Scan for the cell matching the given text and deliver its [x, y] coordinate at center. 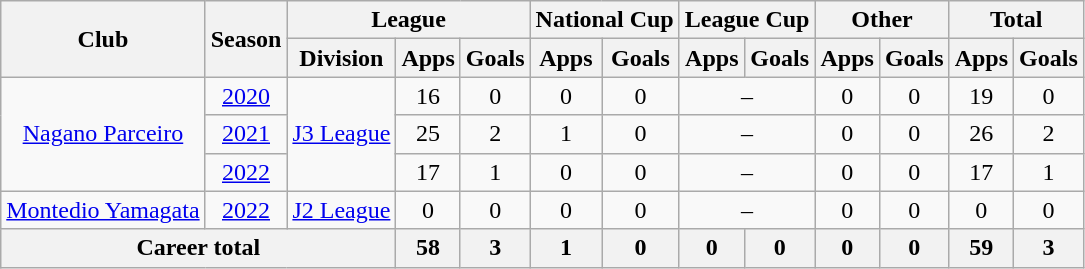
Season [246, 39]
National Cup [604, 20]
J2 League [342, 210]
16 [428, 96]
Division [342, 58]
League Cup [747, 20]
J3 League [342, 134]
League [408, 20]
Other [882, 20]
25 [428, 134]
58 [428, 248]
2020 [246, 96]
Club [103, 39]
Montedio Yamagata [103, 210]
19 [981, 96]
59 [981, 248]
Total [1016, 20]
Nagano Parceiro [103, 134]
Career total [198, 248]
26 [981, 134]
2021 [246, 134]
